Identify which cell holds the provided text, then report its [X, Y] central coordinate. 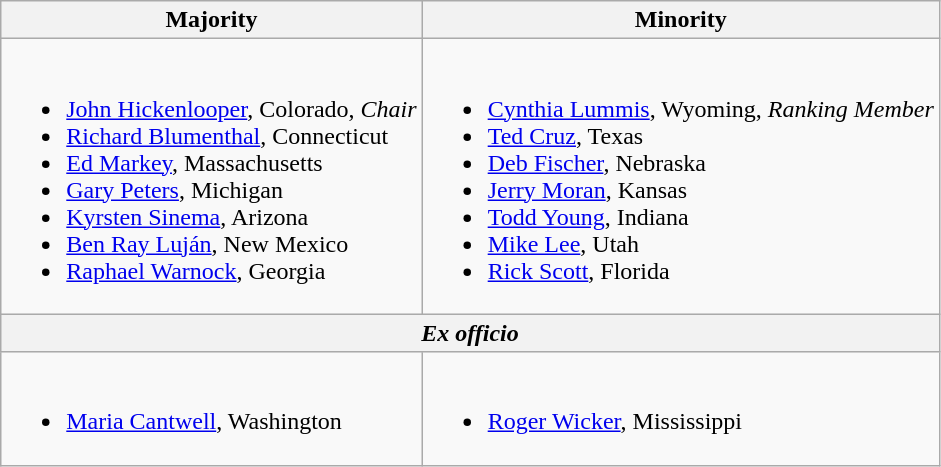
Ex officio [470, 333]
Cynthia Lummis, Wyoming, Ranking MemberTed Cruz, TexasDeb Fischer, NebraskaJerry Moran, KansasTodd Young, IndianaMike Lee, UtahRick Scott, Florida [680, 176]
Minority [680, 20]
Roger Wicker, Mississippi [680, 408]
Majority [212, 20]
Maria Cantwell, Washington [212, 408]
